Output the [X, Y] coordinate of the center of the cell containing the given text.  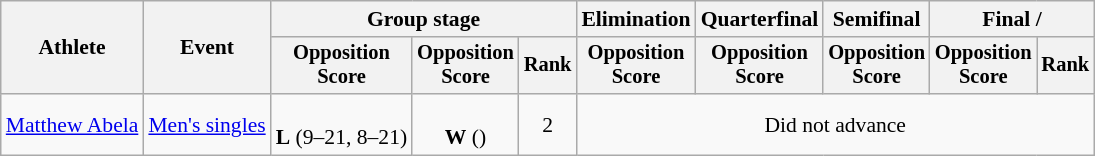
W () [466, 124]
2 [548, 124]
Final / [1012, 19]
Men's singles [206, 124]
L (9–21, 8–21) [342, 124]
Elimination [636, 19]
Quarterfinal [760, 19]
Event [206, 48]
Semifinal [876, 19]
Athlete [72, 48]
Did not advance [835, 124]
Matthew Abela [72, 124]
Group stage [424, 19]
